From the cell containing the given text, extract its center point as [X, Y] coordinate. 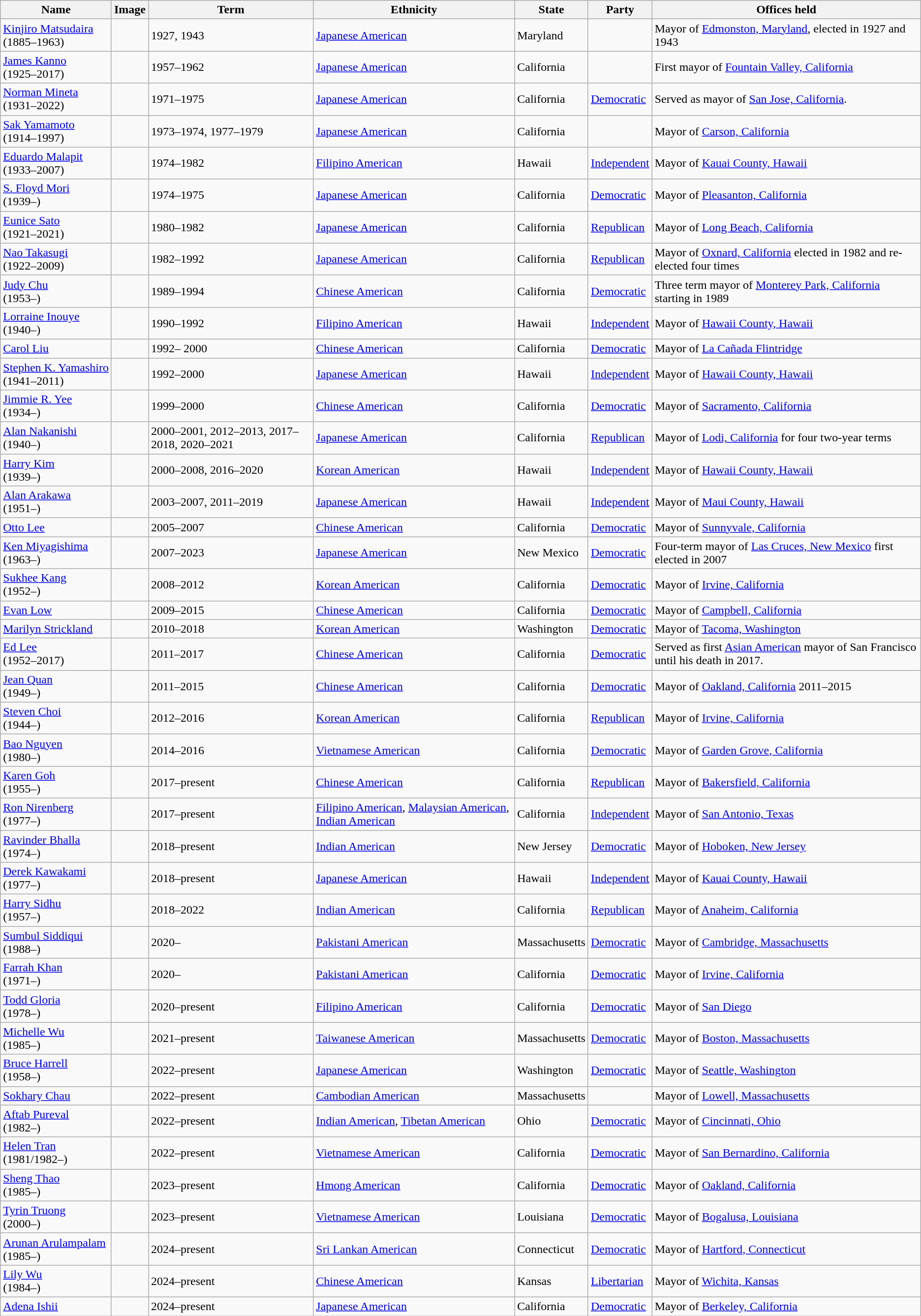
Maryland [552, 35]
Farrah Khan(1971–) [56, 974]
Jimmie R. Yee(1934–) [56, 406]
Offices held [786, 10]
Evan Low [56, 610]
Carol Liu [56, 348]
New Jersey [552, 846]
Lorraine Inouye(1940–) [56, 323]
James Kanno(1925–2017) [56, 67]
1974–1975 [231, 195]
Mayor of Bakersfield, California [786, 782]
Mayor of Edmonston, Maryland, elected in 1927 and 1943 [786, 35]
Name [56, 10]
Alan Nakanishi(1940–) [56, 438]
Bao Nguyen(1980–) [56, 750]
1992–2000 [231, 374]
Mayor of Hartford, Connecticut [786, 1249]
S. Floyd Mori(1939–) [56, 195]
Served as mayor of San Jose, California. [786, 99]
1974–1982 [231, 163]
Connecticut [552, 1249]
Mayor of Pleasanton, California [786, 195]
1957–1962 [231, 67]
Mayor of Tacoma, Washington [786, 629]
1990–1992 [231, 323]
2010–2018 [231, 629]
Mayor of San Diego [786, 1007]
1982–1992 [231, 259]
2014–2016 [231, 750]
Eunice Sato(1921–2021) [56, 227]
Ohio [552, 1121]
Nao Takasugi(1922–2009) [56, 259]
1980–1982 [231, 227]
2020–present [231, 1007]
Three term mayor of Monterey Park, California starting in 1989 [786, 291]
Sak Yamamoto(1914–1997) [56, 131]
Kinjiro Matsudaira(1885–1963) [56, 35]
Filipino American, Malaysian American, Indian American [414, 814]
2005–2007 [231, 527]
Alan Arakawa(1951–) [56, 502]
Karen Goh(1955–) [56, 782]
Mayor of San Bernardino, California [786, 1153]
Sumbul Siddiqui(1988–) [56, 943]
Mayor of Hoboken, New Jersey [786, 846]
Four-term mayor of Las Cruces, New Mexico first elected in 2007 [786, 553]
2003–2007, 2011–2019 [231, 502]
Mayor of Sunnyvale, California [786, 527]
Marilyn Strickland [56, 629]
Sri Lankan American [414, 1249]
Mayor of Campbell, California [786, 610]
Derek Kawakami(1977–) [56, 879]
1989–1994 [231, 291]
First mayor of Fountain Valley, California [786, 67]
2008–2012 [231, 584]
Libertarian [620, 1281]
Stephen K. Yamashiro(1941–2011) [56, 374]
Mayor of Boston, Massachusetts [786, 1038]
Mayor of Sacramento, California [786, 406]
Sokhary Chau [56, 1096]
Sukhee Kang(1952–) [56, 584]
Otto Lee [56, 527]
Ken Miyagishima(1963–) [56, 553]
Mayor of Lowell, Massachusetts [786, 1096]
Norman Mineta(1931–2022) [56, 99]
Mayor of Maui County, Hawaii [786, 502]
Michelle Wu(1985–) [56, 1038]
2000–2008, 2016–2020 [231, 470]
Mayor of Bogalusa, Louisiana [786, 1217]
1999–2000 [231, 406]
1971–1975 [231, 99]
Arunan Arulampalam(1985–) [56, 1249]
Mayor of Long Beach, California [786, 227]
Ravinder Bhalla(1974–) [56, 846]
Term [231, 10]
Mayor of La Cañada Flintridge [786, 348]
Adena Ishii [56, 1306]
2021–present [231, 1038]
Mayor of Cincinnati, Ohio [786, 1121]
2007–2023 [231, 553]
Lily Wu(1984–) [56, 1281]
Aftab Pureval(1982–) [56, 1121]
1927, 1943 [231, 35]
Mayor of Oxnard, California elected in 1982 and re-elected four times [786, 259]
Tyrin Truong(2000–) [56, 1217]
Todd Gloria(1978–) [56, 1007]
Mayor of San Antonio, Texas [786, 814]
Taiwanese American [414, 1038]
Harry Kim(1939–) [56, 470]
Mayor of Oakland, California [786, 1185]
New Mexico [552, 553]
Bruce Harrell(1958–) [56, 1071]
Jean Quan(1949–) [56, 686]
2018–2022 [231, 910]
Kansas [552, 1281]
Mayor of Garden Grove, California [786, 750]
Mayor of Berkeley, California [786, 1306]
Hmong American [414, 1185]
Mayor of Anaheim, California [786, 910]
Sheng Thao(1985–) [56, 1185]
Party [620, 10]
Judy Chu(1953–) [56, 291]
2011–2017 [231, 654]
2011–2015 [231, 686]
1973–1974, 1977–1979 [231, 131]
Steven Choi(1944–) [56, 718]
Eduardo Malapit(1933–2007) [56, 163]
2000–2001, 2012–2013, 2017–2018, 2020–2021 [231, 438]
Mayor of Carson, California [786, 131]
Ethnicity [414, 10]
Cambodian American [414, 1096]
Helen Tran(1981/1982–) [56, 1153]
Mayor of Oakland, California 2011–2015 [786, 686]
State [552, 10]
2012–2016 [231, 718]
Mayor of Seattle, Washington [786, 1071]
Ed Lee(1952–2017) [56, 654]
Louisiana [552, 1217]
Indian American, Tibetan American [414, 1121]
Mayor of Wichita, Kansas [786, 1281]
Harry Sidhu(1957–) [56, 910]
Ron Nirenberg(1977–) [56, 814]
Served as first Asian American mayor of San Francisco until his death in 2017. [786, 654]
Image [130, 10]
1992– 2000 [231, 348]
Mayor of Cambridge, Massachusetts [786, 943]
Mayor of Lodi, California for four two-year terms [786, 438]
2009–2015 [231, 610]
